Return the [x, y] coordinate for the center point of the cell that contains the specified text.  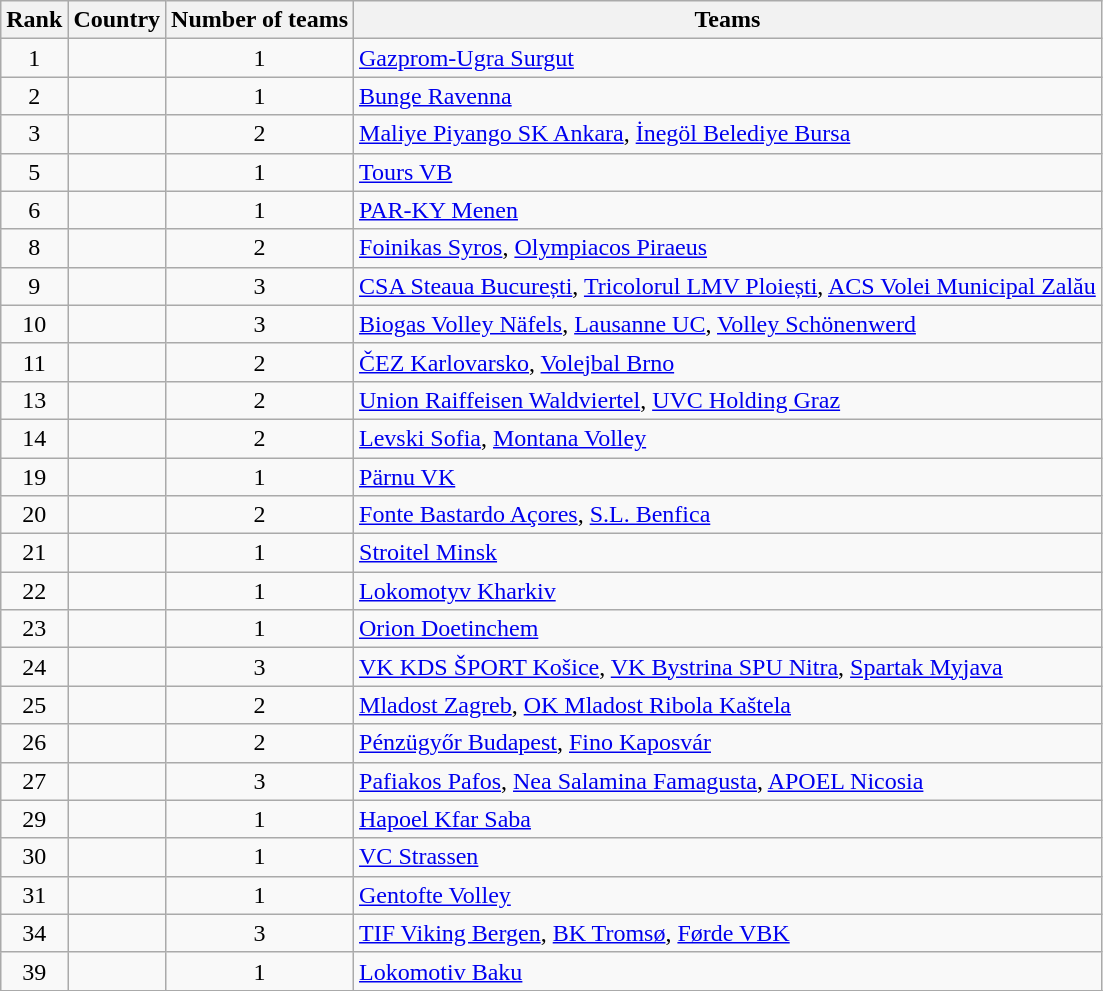
19 [34, 477]
Hapoel Kfar Saba [728, 819]
Orion Doetinchem [728, 629]
Tours VB [728, 172]
6 [34, 210]
8 [34, 248]
Union Raiffeisen Waldviertel, UVC Holding Graz [728, 400]
39 [34, 971]
Pafiakos Pafos, Nea Salamina Famagusta, APOEL Nicosia [728, 781]
23 [34, 629]
30 [34, 857]
Levski Sofia, Montana Volley [728, 438]
Bunge Ravenna [728, 96]
Maliye Piyango SK Ankara, İnegöl Belediye Bursa [728, 134]
PAR-KY Menen [728, 210]
VC Strassen [728, 857]
31 [34, 895]
21 [34, 553]
Teams [728, 20]
13 [34, 400]
24 [34, 667]
5 [34, 172]
Biogas Volley Näfels, Lausanne UC, Volley Schönenwerd [728, 324]
Fonte Bastardo Açores, S.L. Benfica [728, 515]
20 [34, 515]
ČEZ Karlovarsko, Volejbal Brno [728, 362]
14 [34, 438]
Rank [34, 20]
Number of teams [260, 20]
VK KDS ŠPORT Košice, VK Bystrina SPU Nitra, Spartak Myjava [728, 667]
Lokomotyv Kharkiv [728, 591]
Foinikas Syros, Olympiacos Piraeus [728, 248]
27 [34, 781]
Stroitel Minsk [728, 553]
10 [34, 324]
CSA Steaua București, Tricolorul LMV Ploiești, ACS Volei Municipal Zalău [728, 286]
Mladost Zagreb, OK Mladost Ribola Kaštela [728, 705]
26 [34, 743]
22 [34, 591]
TIF Viking Bergen, BK Tromsø, Førde VBK [728, 933]
9 [34, 286]
Gentofte Volley [728, 895]
Lokomotiv Baku [728, 971]
11 [34, 362]
Pärnu VK [728, 477]
25 [34, 705]
34 [34, 933]
Gazprom-Ugra Surgut [728, 58]
29 [34, 819]
Country [117, 20]
Pénzügyőr Budapest, Fino Kaposvár [728, 743]
